For the text-containing cell, return its midpoint in (x, y) coordinate format. 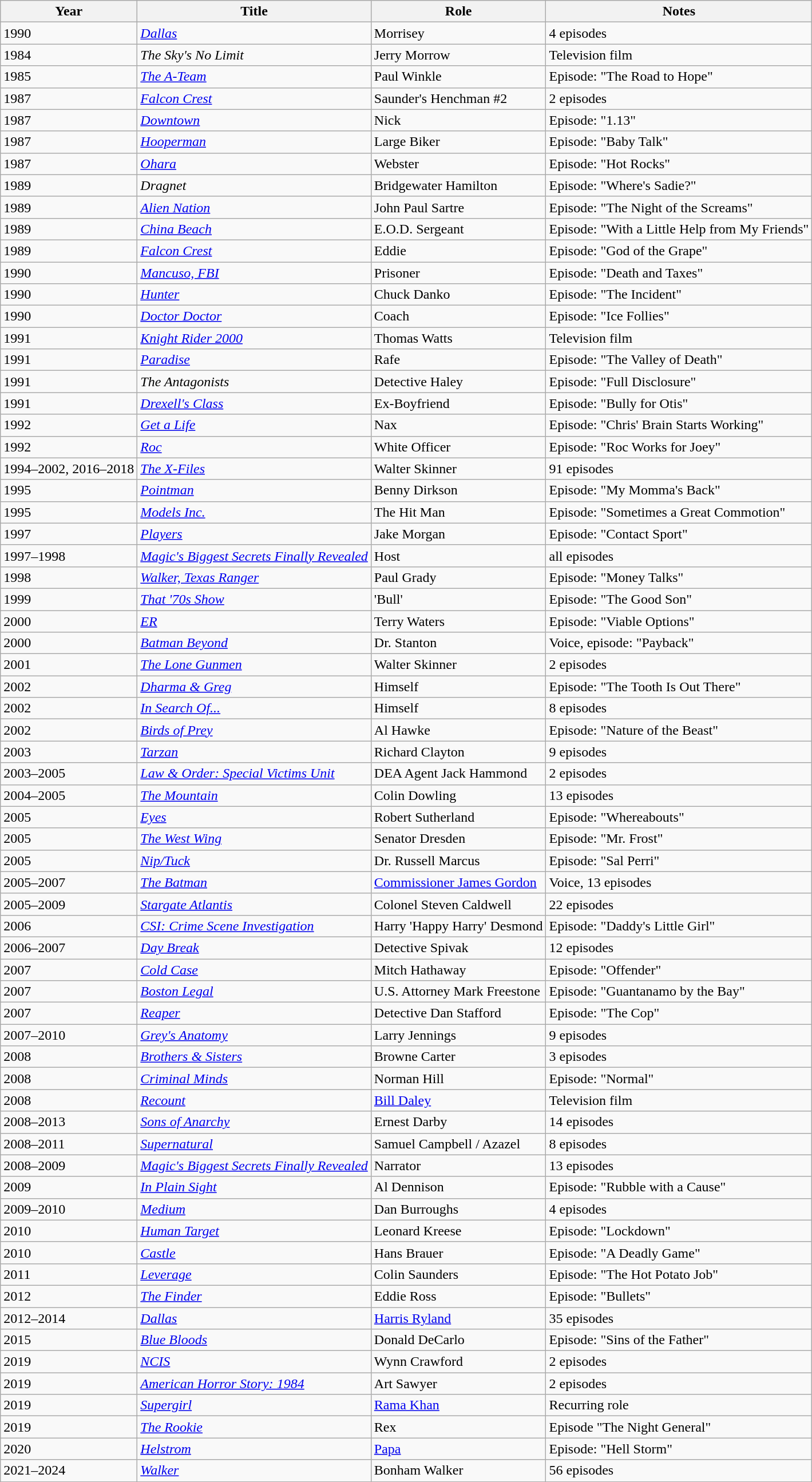
Donald DeCarlo (458, 1340)
Criminal Minds (254, 1079)
Pointman (254, 490)
2008–2013 (69, 1122)
Saunder's Henchman #2 (458, 98)
Episode: "The Valley of Death" (679, 360)
Day Break (254, 948)
Ex-Boyfriend (458, 403)
Detective Spivak (458, 948)
U.S. Attorney Mark Freestone (458, 992)
Episode: "My Momma's Back" (679, 490)
2012–2014 (69, 1318)
Commissioner James Gordon (458, 882)
Reaper (254, 1013)
Medium (254, 1209)
3 episodes (679, 1057)
Rama Khan (458, 1405)
2003–2005 (69, 774)
Stargate Atlantis (254, 904)
Episode: "Guantanamo by the Bay" (679, 992)
Episode: "Money Talks" (679, 577)
Episode: "Where's Sadie?" (679, 185)
Eddie Ross (458, 1296)
Dragnet (254, 185)
CSI: Crime Scene Investigation (254, 926)
Richard Clayton (458, 752)
Benny Dirkson (458, 490)
Chuck Danko (458, 295)
Walker, Texas Ranger (254, 577)
Episode: "Death and Taxes" (679, 273)
2021–2024 (69, 1471)
Role (458, 11)
Episode "The Night General" (679, 1427)
2020 (69, 1449)
Al Dennison (458, 1187)
The X-Files (254, 469)
Episode: "The Cop" (679, 1013)
1985 (69, 77)
Episode: "Nature of the Beast" (679, 730)
Models Inc. (254, 512)
'Bull' (458, 599)
Birds of Prey (254, 730)
Episode: "Ice Follies" (679, 316)
Boston Legal (254, 992)
That '70s Show (254, 599)
Larry Jennings (458, 1035)
Episode: "The Good Son" (679, 599)
Get a Life (254, 425)
China Beach (254, 229)
Alien Nation (254, 207)
Blue Bloods (254, 1340)
2005–2007 (69, 882)
2004–2005 (69, 795)
Morrisey (458, 33)
14 episodes (679, 1122)
Downtown (254, 120)
Supergirl (254, 1405)
1997–1998 (69, 556)
1997 (69, 534)
The Hit Man (458, 512)
Eddie (458, 251)
2005–2009 (69, 904)
2009 (69, 1187)
22 episodes (679, 904)
NCIS (254, 1362)
Dharma & Greg (254, 687)
Dan Burroughs (458, 1209)
Episode: "The Tooth Is Out There" (679, 687)
Episode: "Whereabouts" (679, 817)
Voice, episode: "Payback" (679, 643)
Tarzan (254, 752)
ER (254, 621)
Episode: "The Hot Potato Job" (679, 1274)
Human Target (254, 1231)
Episode: "Full Disclosure" (679, 382)
Batman Beyond (254, 643)
Notes (679, 11)
Episode: "Daddy's Little Girl" (679, 926)
In Search Of... (254, 708)
Supernatural (254, 1144)
1998 (69, 577)
2009–2010 (69, 1209)
Drexell's Class (254, 403)
Robert Sutherland (458, 817)
Brothers & Sisters (254, 1057)
Walker (254, 1471)
Episode: "Roc Works for Joey" (679, 447)
The West Wing (254, 839)
The Antagonists (254, 382)
Senator Dresden (458, 839)
Episode: "Bullets" (679, 1296)
Leonard Kreese (458, 1231)
Cold Case (254, 970)
Episode: "God of the Grape" (679, 251)
Episode: "Contact Sport" (679, 534)
Paul Grady (458, 577)
35 episodes (679, 1318)
The Mountain (254, 795)
The Finder (254, 1296)
Episode: "Sometimes a Great Commotion" (679, 512)
Nip/Tuck (254, 861)
2015 (69, 1340)
Paradise (254, 360)
Recurring role (679, 1405)
Sons of Anarchy (254, 1122)
2007–2010 (69, 1035)
Large Biker (458, 142)
2001 (69, 665)
Detective Haley (458, 382)
Thomas Watts (458, 338)
Episode: "Hot Rocks" (679, 164)
91 episodes (679, 469)
Voice, 13 episodes (679, 882)
Paul Winkle (458, 77)
Colonel Steven Caldwell (458, 904)
Knight Rider 2000 (254, 338)
2008–2011 (69, 1144)
Law & Order: Special Victims Unit (254, 774)
Bill Daley (458, 1100)
Detective Dan Stafford (458, 1013)
1999 (69, 599)
Ohara (254, 164)
Prisoner (458, 273)
Episode: "The Night of the Screams" (679, 207)
Host (458, 556)
Players (254, 534)
Narrator (458, 1166)
Hunter (254, 295)
12 episodes (679, 948)
Webster (458, 164)
Terry Waters (458, 621)
Rafe (458, 360)
Colin Dowling (458, 795)
Dr. Stanton (458, 643)
56 episodes (679, 1471)
Episode: "1.13" (679, 120)
Episode: "Rubble with a Cause" (679, 1187)
Rex (458, 1427)
The Rookie (254, 1427)
Leverage (254, 1274)
Browne Carter (458, 1057)
John Paul Sartre (458, 207)
Grey's Anatomy (254, 1035)
2006 (69, 926)
2003 (69, 752)
The Lone Gunmen (254, 665)
Episode: "Mr. Frost" (679, 839)
Hooperman (254, 142)
Dr. Russell Marcus (458, 861)
Jake Morgan (458, 534)
Jerry Morrow (458, 55)
Ernest Darby (458, 1122)
Bonham Walker (458, 1471)
Episode: "Sal Perri" (679, 861)
Mancuso, FBI (254, 273)
Episode: "Sins of the Father" (679, 1340)
In Plain Sight (254, 1187)
2006–2007 (69, 948)
Samuel Campbell / Azazel (458, 1144)
The Batman (254, 882)
Harry 'Happy Harry' Desmond (458, 926)
Episode: "A Deadly Game" (679, 1253)
Episode: "Baby Talk" (679, 142)
Eyes (254, 817)
Episode: "Lockdown" (679, 1231)
Castle (254, 1253)
1994–2002, 2016–2018 (69, 469)
Helstrom (254, 1449)
White Officer (458, 447)
Episode: "Normal" (679, 1079)
2012 (69, 1296)
Art Sawyer (458, 1384)
Episode: "The Road to Hope" (679, 77)
Wynn Crawford (458, 1362)
The A-Team (254, 77)
Nick (458, 120)
Nax (458, 425)
Al Hawke (458, 730)
Doctor Doctor (254, 316)
Coach (458, 316)
E.O.D. Sergeant (458, 229)
DEA Agent Jack Hammond (458, 774)
Episode: "Chris' Brain Starts Working" (679, 425)
all episodes (679, 556)
Harris Ryland (458, 1318)
Bridgewater Hamilton (458, 185)
2008–2009 (69, 1166)
Episode: "Bully for Otis" (679, 403)
Year (69, 11)
Papa (458, 1449)
Norman Hill (458, 1079)
Episode: "With a Little Help from My Friends" (679, 229)
Episode: "Offender" (679, 970)
Episode: "Viable Options" (679, 621)
Hans Brauer (458, 1253)
Title (254, 11)
1984 (69, 55)
Mitch Hathaway (458, 970)
2011 (69, 1274)
Roc (254, 447)
Episode: "Hell Storm" (679, 1449)
American Horror Story: 1984 (254, 1384)
The Sky's No Limit (254, 55)
Episode: "The Incident" (679, 295)
Colin Saunders (458, 1274)
Recount (254, 1100)
